Output the (X, Y) coordinate of the center of the cell containing the given text.  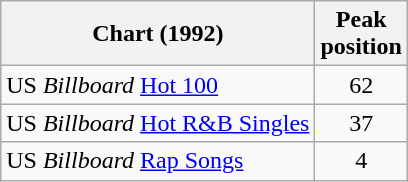
37 (361, 123)
Chart (1992) (158, 34)
US Billboard Hot 100 (158, 85)
Peakposition (361, 34)
4 (361, 161)
US Billboard Rap Songs (158, 161)
62 (361, 85)
US Billboard Hot R&B Singles (158, 123)
